Scan for the cell matching the given text and deliver its (x, y) coordinate at center. 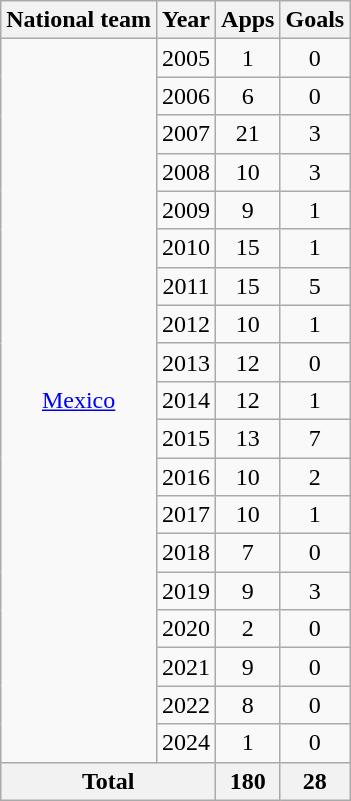
Goals (315, 20)
180 (248, 781)
2005 (186, 58)
2021 (186, 667)
2013 (186, 362)
Mexico (79, 400)
28 (315, 781)
2015 (186, 438)
Total (108, 781)
2016 (186, 477)
2022 (186, 705)
6 (248, 96)
2019 (186, 591)
2014 (186, 400)
2006 (186, 96)
21 (248, 134)
2020 (186, 629)
2017 (186, 515)
2024 (186, 743)
2010 (186, 248)
Year (186, 20)
2012 (186, 324)
5 (315, 286)
2018 (186, 553)
2007 (186, 134)
2011 (186, 286)
13 (248, 438)
2008 (186, 172)
Apps (248, 20)
National team (79, 20)
2009 (186, 210)
8 (248, 705)
